Provide the [X, Y] coordinate of the cell's center where the given text is located.  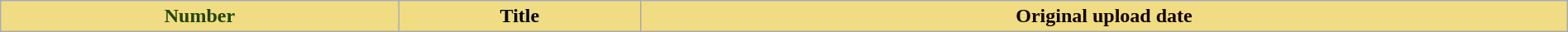
Title [519, 16]
Number [200, 16]
Original upload date [1105, 16]
